Search for the cell housing the specified text and yield its (X, Y) center coordinate. 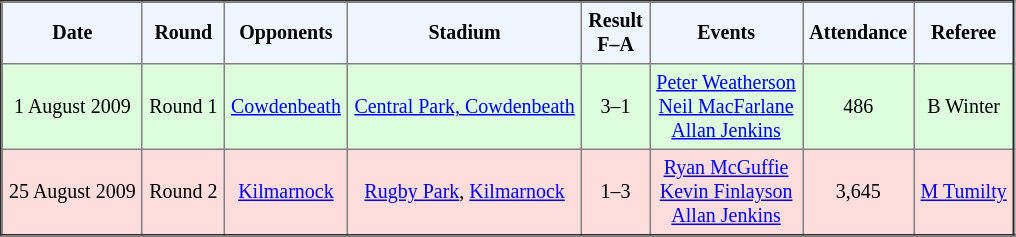
Round 2 (183, 192)
Kilmarnock (286, 192)
Central Park, Cowdenbeath (465, 107)
Round 1 (183, 107)
Cowdenbeath (286, 107)
B Winter (964, 107)
1–3 (616, 192)
3,645 (858, 192)
Ryan McGuffie Kevin Finlayson Allan Jenkins (726, 192)
Rugby Park, Kilmarnock (465, 192)
Referee (964, 33)
Events (726, 33)
25 August 2009 (72, 192)
Opponents (286, 33)
3–1 (616, 107)
Date (72, 33)
ResultF–A (616, 33)
Peter Weatherson Neil MacFarlane Allan Jenkins (726, 107)
Stadium (465, 33)
486 (858, 107)
1 August 2009 (72, 107)
Round (183, 33)
Attendance (858, 33)
M Tumilty (964, 192)
